Scan for the cell matching the given text and deliver its (X, Y) coordinate at center. 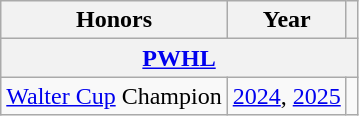
Honors (114, 20)
PWHL (180, 58)
Walter Cup Champion (114, 96)
2024, 2025 (286, 96)
Year (286, 20)
